Return the (x, y) coordinate for the center point of the cell that contains the specified text.  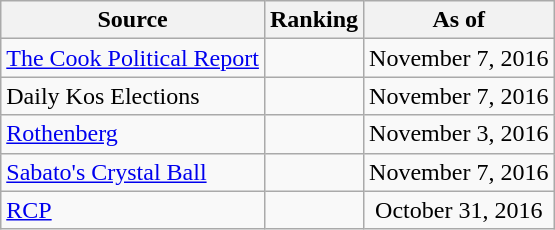
Ranking (314, 20)
October 31, 2016 (459, 210)
Daily Kos Elections (133, 96)
November 3, 2016 (459, 134)
RCP (133, 210)
The Cook Political Report (133, 58)
Source (133, 20)
Rothenberg (133, 134)
Sabato's Crystal Ball (133, 172)
As of (459, 20)
